Capture the cell that displays the provided text and extract its [X, Y] central coordinate. 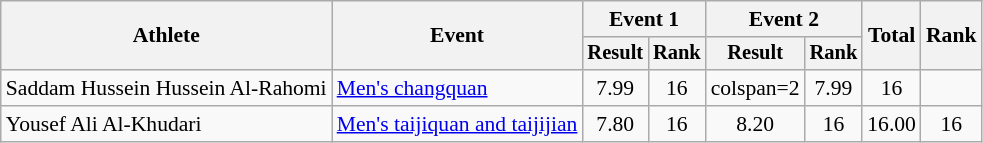
Yousef Ali Al-Khudari [166, 124]
Event [458, 36]
Total [892, 36]
7.80 [615, 124]
Athlete [166, 36]
colspan=2 [756, 88]
Saddam Hussein Hussein Al-Rahomi [166, 88]
8.20 [756, 124]
Men's changquan [458, 88]
Men's taijiquan and taijijian [458, 124]
Event 1 [644, 19]
16.00 [892, 124]
Event 2 [784, 19]
